Extract the [X, Y] coordinate from the center of the cell holding the provided text.  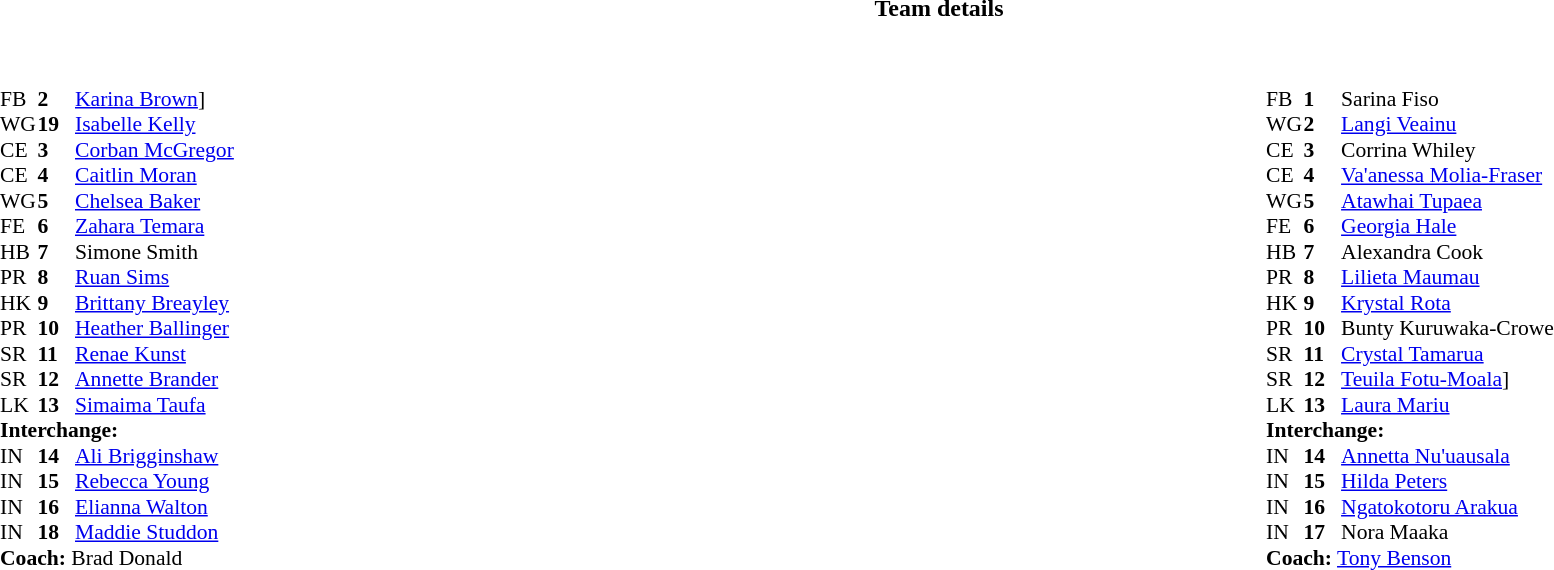
Crystal Tamarua [1448, 354]
Langi Veainu [1448, 125]
Alexandra Cook [1448, 252]
18 [57, 533]
Bunty Kuruwaka-Crowe [1448, 329]
Ruan Sims [154, 277]
Maddie Studdon [154, 533]
Simone Smith [154, 252]
Caitlin Moran [154, 175]
Chelsea Baker [154, 201]
Teuila Fotu-Moala] [1448, 379]
Heather Ballinger [154, 329]
19 [57, 125]
Laura Mariu [1448, 405]
Annette Brander [154, 379]
Nora Maaka [1448, 533]
Simaima Taufa [154, 405]
Isabelle Kelly [154, 125]
Krystal Rota [1448, 303]
Zahara Temara [154, 227]
Elianna Walton [154, 507]
Corrina Whiley [1448, 150]
17 [1323, 533]
Karina Brown] [154, 99]
Ali Brigginshaw [154, 456]
Annetta Nu'uausala [1448, 456]
Hilda Peters [1448, 481]
Rebecca Young [154, 481]
1 [1323, 99]
Atawhai Tupaea [1448, 201]
Lilieta Maumau [1448, 277]
Renae Kunst [154, 354]
Brittany Breayley [154, 303]
Georgia Hale [1448, 227]
Ngatokotoru Arakua [1448, 507]
Va'anessa Molia-Fraser [1448, 175]
Corban McGregor [154, 150]
Sarina Fiso [1448, 99]
